Scan for the cell matching the given text and deliver its [x, y] coordinate at center. 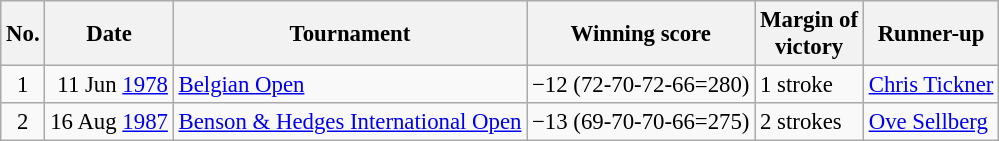
2 [23, 122]
Benson & Hedges International Open [350, 122]
Winning score [641, 34]
16 Aug 1987 [109, 122]
11 Jun 1978 [109, 85]
Runner-up [930, 34]
−12 (72-70-72-66=280) [641, 85]
Belgian Open [350, 85]
Tournament [350, 34]
1 [23, 85]
2 strokes [810, 122]
Chris Tickner [930, 85]
No. [23, 34]
−13 (69-70-70-66=275) [641, 122]
Date [109, 34]
Margin ofvictory [810, 34]
Ove Sellberg [930, 122]
1 stroke [810, 85]
